Capture the cell that displays the provided text and extract its (X, Y) central coordinate. 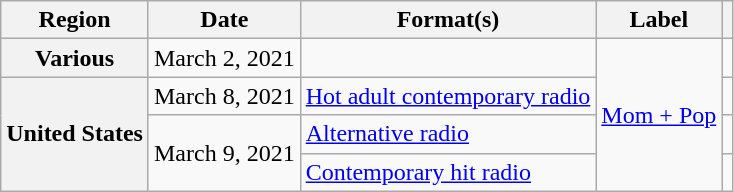
Format(s) (448, 20)
Label (659, 20)
Mom + Pop (659, 115)
Region (75, 20)
Contemporary hit radio (448, 172)
March 8, 2021 (224, 96)
Alternative radio (448, 134)
March 2, 2021 (224, 58)
Hot adult contemporary radio (448, 96)
Various (75, 58)
March 9, 2021 (224, 153)
Date (224, 20)
United States (75, 134)
